Return (x, y) of the center of cell containing provided text 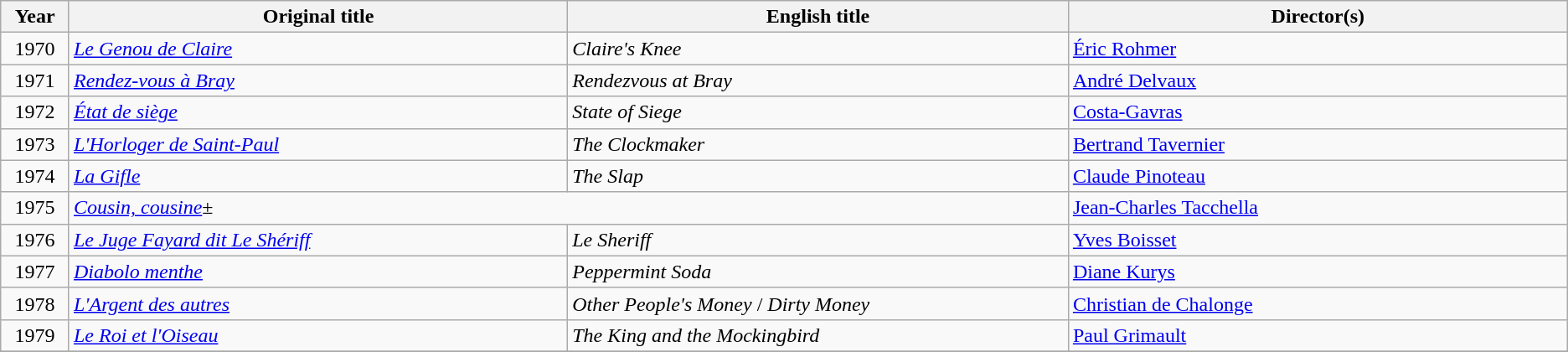
Christian de Chalonge (1318, 303)
Diabolo menthe (318, 272)
Le Genou de Claire (318, 49)
Éric Rohmer (1318, 49)
Bertrand Tavernier (1318, 144)
La Gifle (318, 176)
1977 (35, 272)
André Delvaux (1318, 80)
Claude Pinoteau (1318, 176)
Le Juge Fayard dit Le Shériff (318, 240)
1976 (35, 240)
The Slap (818, 176)
1970 (35, 49)
Claire's Knee (818, 49)
1973 (35, 144)
Peppermint Soda (818, 272)
1974 (35, 176)
1975 (35, 208)
State of Siege (818, 112)
Le Sheriff (818, 240)
1972 (35, 112)
1978 (35, 303)
English title (818, 17)
The Clockmaker (818, 144)
Original title (318, 17)
Rendez-vous à Bray (318, 80)
Cousin, cousine± (568, 208)
Yves Boisset (1318, 240)
1971 (35, 80)
L'Argent des autres (318, 303)
Costa-Gavras (1318, 112)
Paul Grimault (1318, 335)
Le Roi et l'Oiseau (318, 335)
État de siège (318, 112)
Diane Kurys (1318, 272)
L'Horloger de Saint-Paul (318, 144)
1979 (35, 335)
Rendezvous at Bray (818, 80)
Other People's Money / Dirty Money (818, 303)
Year (35, 17)
Jean-Charles Tacchella (1318, 208)
The King and the Mockingbird (818, 335)
Director(s) (1318, 17)
